Find where the given text appears and provide that cell's center as (x, y) coordinate. 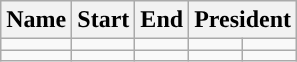
Name (36, 20)
Start (104, 20)
End (162, 20)
President (243, 20)
